Scan for the cell matching the given text and deliver its (x, y) coordinate at center. 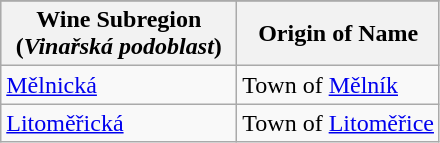
Wine Subregion (Vinařská podoblast) (119, 34)
Litoměřická (119, 123)
Origin of Name (338, 34)
Town of Mělník (338, 85)
Mělnická (119, 85)
Town of Litoměřice (338, 123)
